Capture the cell that displays the provided text and extract its (x, y) central coordinate. 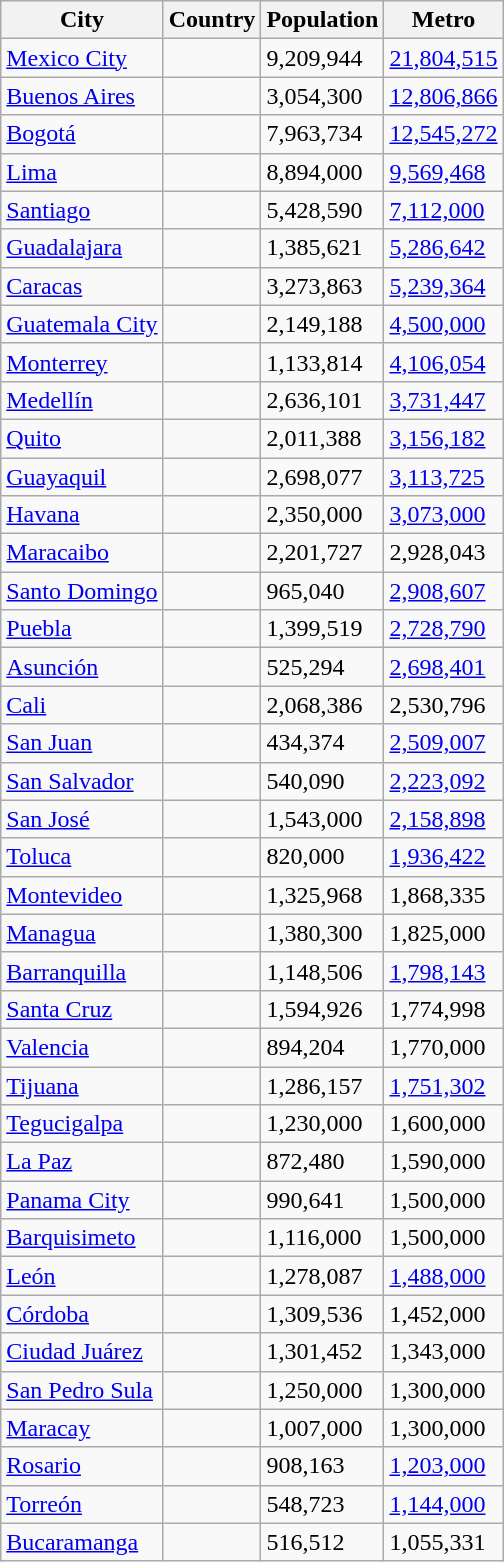
2,068,386 (322, 705)
Maracay (82, 1428)
Ciudad Juárez (82, 1352)
820,000 (322, 857)
1,868,335 (444, 895)
Managua (82, 933)
Buenos Aires (82, 96)
Country (212, 20)
965,040 (322, 591)
1,325,968 (322, 895)
1,452,000 (444, 1314)
Puebla (82, 629)
1,488,000 (444, 1276)
Toluca (82, 857)
Guayaquil (82, 477)
3,113,725 (444, 477)
Rosario (82, 1466)
1,774,998 (444, 1009)
Valencia (82, 1047)
Tegucigalpa (82, 1124)
1,301,452 (322, 1352)
La Paz (82, 1162)
894,204 (322, 1047)
2,509,007 (444, 743)
548,723 (322, 1504)
Torreón (82, 1504)
8,894,000 (322, 172)
Monterrey (82, 362)
5,428,590 (322, 210)
21,804,515 (444, 58)
City (82, 20)
4,500,000 (444, 324)
990,641 (322, 1200)
1,751,302 (444, 1085)
San Juan (82, 743)
1,399,519 (322, 629)
1,133,814 (322, 362)
2,201,727 (322, 553)
Asunción (82, 667)
Santo Domingo (82, 591)
1,203,000 (444, 1466)
12,806,866 (444, 96)
Guatemala City (82, 324)
1,825,000 (444, 933)
3,054,300 (322, 96)
Medellín (82, 400)
Cali (82, 705)
San José (82, 819)
1,055,331 (444, 1542)
1,148,506 (322, 971)
2,223,092 (444, 781)
Caracas (82, 286)
3,073,000 (444, 515)
872,480 (322, 1162)
4,106,054 (444, 362)
434,374 (322, 743)
Bucaramanga (82, 1542)
Montevideo (82, 895)
516,512 (322, 1542)
San Salvador (82, 781)
Population (322, 20)
2,698,401 (444, 667)
2,728,790 (444, 629)
Quito (82, 438)
1,600,000 (444, 1124)
3,156,182 (444, 438)
908,163 (322, 1466)
1,278,087 (322, 1276)
1,590,000 (444, 1162)
525,294 (322, 667)
2,698,077 (322, 477)
Barranquilla (82, 971)
Santiago (82, 210)
1,936,422 (444, 857)
3,273,863 (322, 286)
Lima (82, 172)
2,530,796 (444, 705)
Maracaibo (82, 553)
1,116,000 (322, 1238)
2,350,000 (322, 515)
Santa Cruz (82, 1009)
1,798,143 (444, 971)
1,309,536 (322, 1314)
1,007,000 (322, 1428)
540,090 (322, 781)
León (82, 1276)
5,286,642 (444, 248)
7,963,734 (322, 134)
2,158,898 (444, 819)
Panama City (82, 1200)
1,543,000 (322, 819)
1,770,000 (444, 1047)
9,209,944 (322, 58)
1,380,300 (322, 933)
1,250,000 (322, 1390)
9,569,468 (444, 172)
2,928,043 (444, 553)
2,636,101 (322, 400)
7,112,000 (444, 210)
12,545,272 (444, 134)
San Pedro Sula (82, 1390)
2,011,388 (322, 438)
1,343,000 (444, 1352)
Tijuana (82, 1085)
Mexico City (82, 58)
1,230,000 (322, 1124)
Bogotá (82, 134)
1,385,621 (322, 248)
3,731,447 (444, 400)
Barquisimeto (82, 1238)
5,239,364 (444, 286)
Metro (444, 20)
Córdoba (82, 1314)
1,594,926 (322, 1009)
1,286,157 (322, 1085)
Guadalajara (82, 248)
1,144,000 (444, 1504)
Havana (82, 515)
2,908,607 (444, 591)
2,149,188 (322, 324)
